Find where the given text appears and provide that cell's center as [X, Y] coordinate. 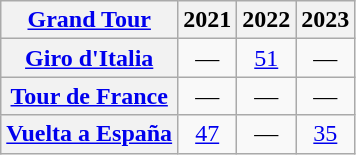
47 [208, 134]
35 [326, 134]
Giro d'Italia [90, 58]
2023 [326, 20]
Vuelta a España [90, 134]
2021 [208, 20]
51 [266, 58]
Grand Tour [90, 20]
Tour de France [90, 96]
2022 [266, 20]
